Locate the cell with the specified text and output its [x, y] center coordinate. 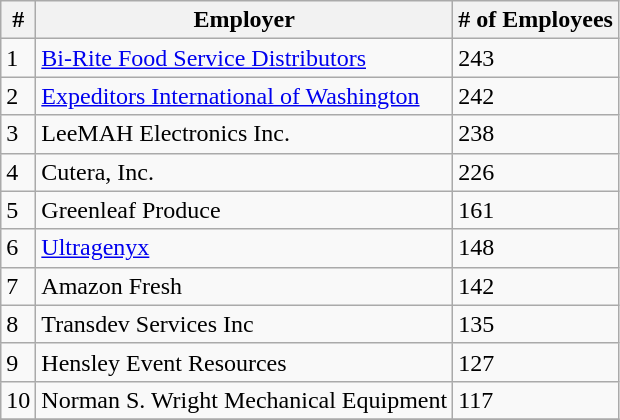
226 [536, 172]
5 [18, 210]
117 [536, 400]
# [18, 20]
Greenleaf Produce [244, 210]
127 [536, 362]
6 [18, 248]
4 [18, 172]
Amazon Fresh [244, 286]
Cutera, Inc. [244, 172]
Bi-Rite Food Service Distributors [244, 58]
Norman S. Wright Mechanical Equipment [244, 400]
# of Employees [536, 20]
135 [536, 324]
2 [18, 96]
Employer [244, 20]
243 [536, 58]
1 [18, 58]
242 [536, 96]
LeeMAH Electronics Inc. [244, 134]
Transdev Services Inc [244, 324]
Ultragenyx [244, 248]
142 [536, 286]
8 [18, 324]
161 [536, 210]
Expeditors International of Washington [244, 96]
238 [536, 134]
10 [18, 400]
Hensley Event Resources [244, 362]
148 [536, 248]
7 [18, 286]
3 [18, 134]
9 [18, 362]
